Extract the (X, Y) coordinate from the center of the cell holding the provided text.  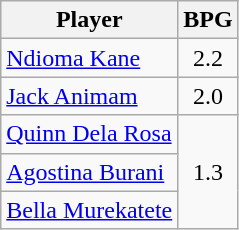
2.0 (208, 96)
Jack Animam (90, 96)
Agostina Burani (90, 172)
Player (90, 20)
Quinn Dela Rosa (90, 134)
Bella Murekatete (90, 210)
Ndioma Kane (90, 58)
BPG (208, 20)
1.3 (208, 172)
2.2 (208, 58)
